Capture the cell that displays the provided text and extract its (X, Y) central coordinate. 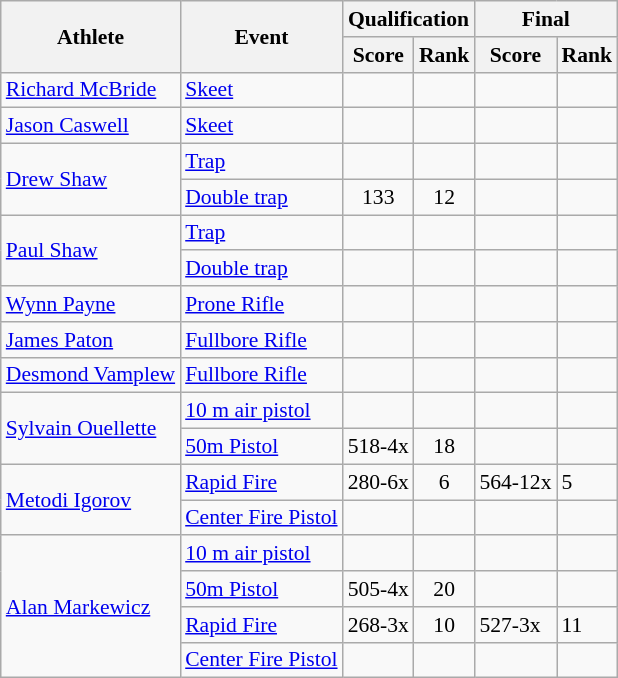
527-3x (515, 625)
11 (586, 625)
133 (378, 197)
Alan Markewicz (90, 607)
564-12x (515, 482)
Metodi Igorov (90, 500)
Sylvain Ouellette (90, 428)
505-4x (378, 589)
Athlete (90, 36)
Final (546, 19)
280-6x (378, 482)
6 (444, 482)
James Paton (90, 340)
Prone Rifle (261, 304)
Drew Shaw (90, 180)
5 (586, 482)
Richard McBride (90, 90)
Qualification (409, 19)
Paul Shaw (90, 250)
10 (444, 625)
Desmond Vamplew (90, 375)
12 (444, 197)
18 (444, 447)
Event (261, 36)
Wynn Payne (90, 304)
20 (444, 589)
518-4x (378, 447)
268-3x (378, 625)
Jason Caswell (90, 126)
